Determine the [x, y] coordinate at the center of the cell enclosing the given text.  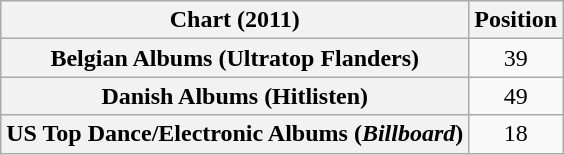
18 [516, 134]
Chart (2011) [235, 20]
Belgian Albums (Ultratop Flanders) [235, 58]
US Top Dance/Electronic Albums (Billboard) [235, 134]
Position [516, 20]
39 [516, 58]
49 [516, 96]
Danish Albums (Hitlisten) [235, 96]
